Provide the (X, Y) coordinate of the cell's center where the given text is located.  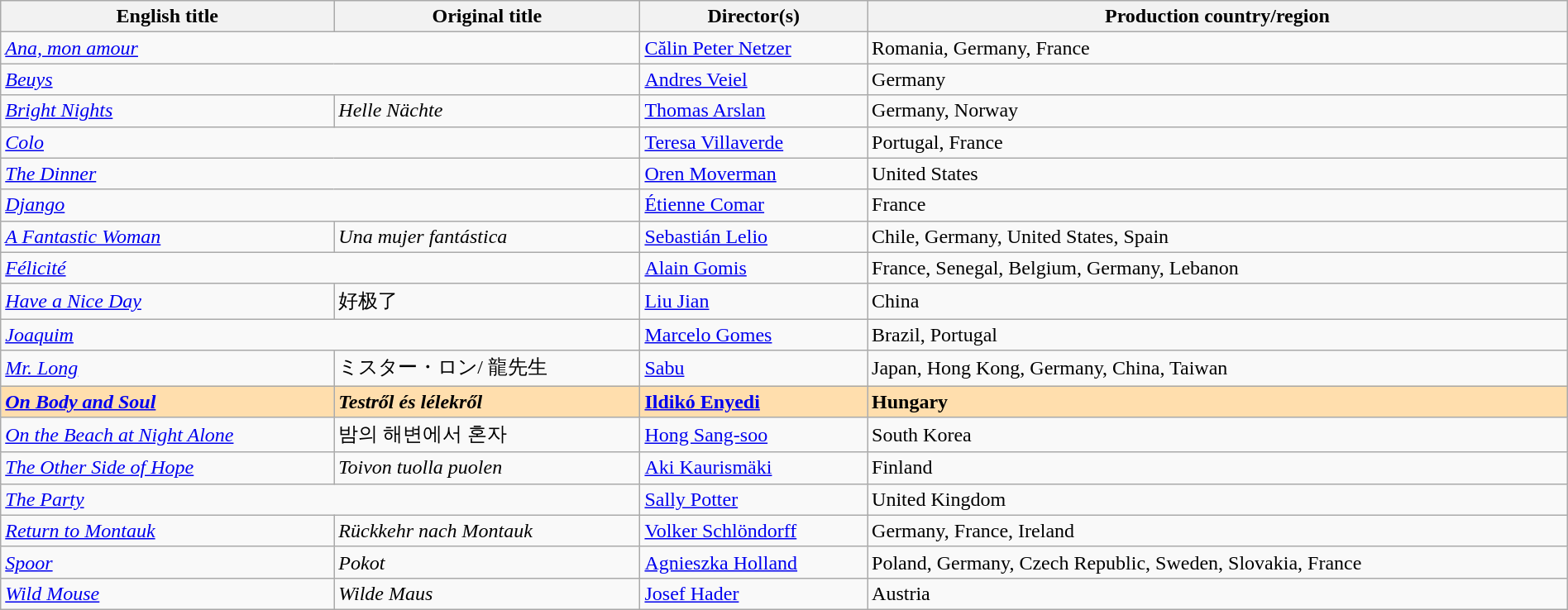
Josef Hader (754, 593)
France (1217, 205)
Beuys (321, 79)
Agnieszka Holland (754, 562)
Spoor (167, 562)
United Kingdom (1217, 499)
Sally Potter (754, 499)
Austria (1217, 593)
A Fantastic Woman (167, 236)
Return to Montauk (167, 531)
China (1217, 301)
Original title (487, 17)
English title (167, 17)
Helle Nächte (487, 111)
Hong Sang-soo (754, 435)
Finland (1217, 468)
Germany, France, Ireland (1217, 531)
Étienne Comar (754, 205)
Alain Gomis (754, 268)
Chile, Germany, United States, Spain (1217, 236)
Una mujer fantástica (487, 236)
Romania, Germany, France (1217, 48)
Colo (321, 142)
Félicité (321, 268)
France, Senegal, Belgium, Germany, Lebanon (1217, 268)
Germany (1217, 79)
Wilde Maus (487, 593)
Bright Nights (167, 111)
South Korea (1217, 435)
Have a Nice Day (167, 301)
Production country/region (1217, 17)
Portugal, France (1217, 142)
On Body and Soul (167, 401)
Germany, Norway (1217, 111)
Wild Mouse (167, 593)
Poland, Germany, Czech Republic, Sweden, Slovakia, France (1217, 562)
Japan, Hong Kong, Germany, China, Taiwan (1217, 369)
Sebastián Lelio (754, 236)
ミスター・ロン/ 龍先生 (487, 369)
好极了 (487, 301)
Hungary (1217, 401)
Marcelo Gomes (754, 335)
Django (321, 205)
Rückkehr nach Montauk (487, 531)
밤의 해변에서 혼자 (487, 435)
Sabu (754, 369)
Liu Jian (754, 301)
Oren Moverman (754, 174)
The Dinner (321, 174)
Thomas Arslan (754, 111)
Ana, mon amour (321, 48)
The Party (321, 499)
Volker Schlöndorff (754, 531)
United States (1217, 174)
Mr. Long (167, 369)
Testről és lélekről (487, 401)
Director(s) (754, 17)
Teresa Villaverde (754, 142)
Toivon tuolla puolen (487, 468)
On the Beach at Night Alone (167, 435)
Pokot (487, 562)
Aki Kaurismäki (754, 468)
Brazil, Portugal (1217, 335)
Călin Peter Netzer (754, 48)
The Other Side of Hope (167, 468)
Joaquim (321, 335)
Andres Veiel (754, 79)
Ildikó Enyedi (754, 401)
